Provide the [x, y] coordinate of the cell's center where the given text is located.  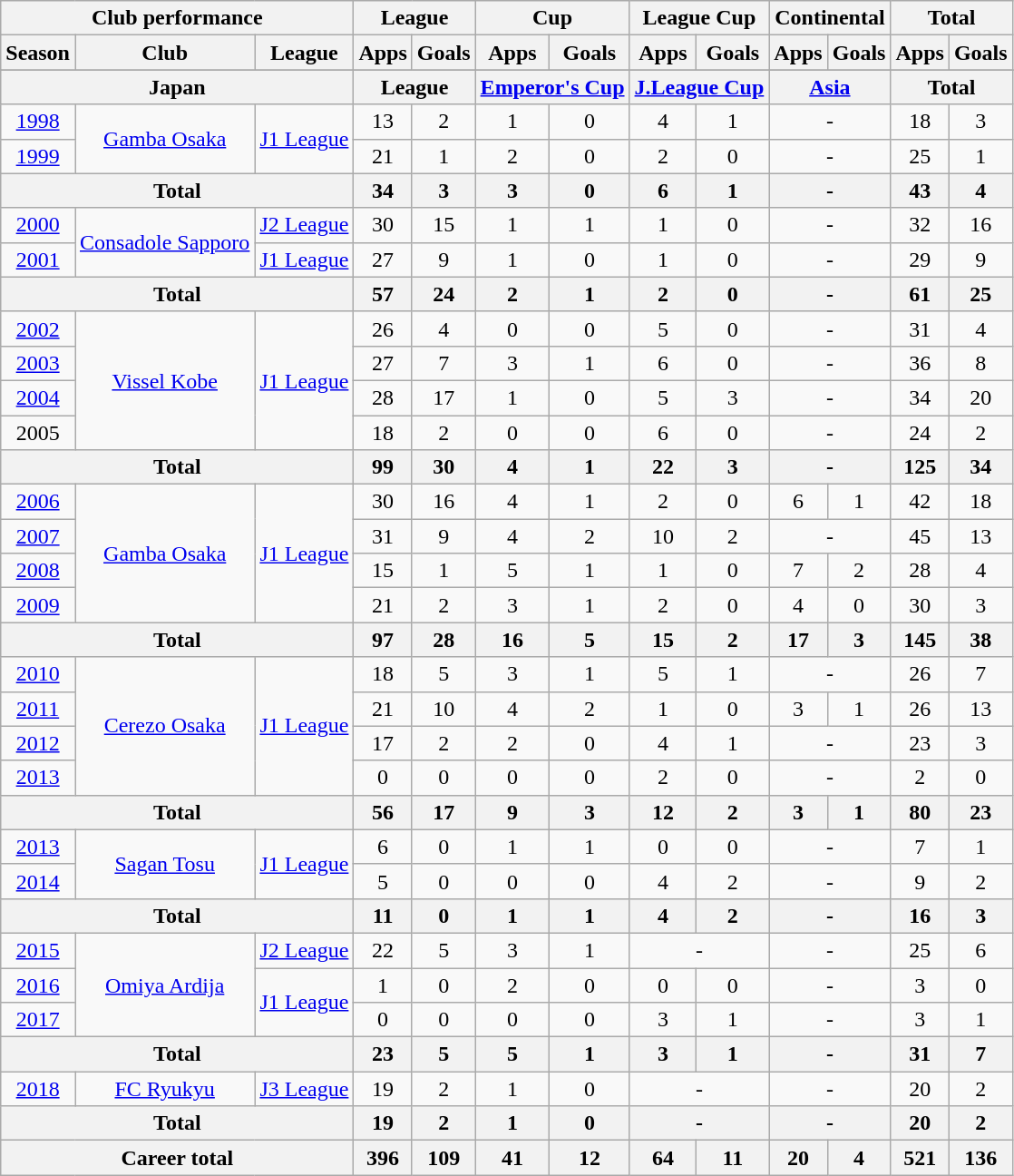
2010 [38, 674]
8 [980, 363]
2015 [38, 950]
2001 [38, 260]
2012 [38, 743]
Vissel Kobe [164, 380]
Sagan Tosu [164, 864]
64 [663, 1158]
2007 [38, 536]
1999 [38, 156]
Season [38, 53]
League Cup [699, 18]
J3 League [305, 1089]
Cerezo Osaka [164, 726]
109 [444, 1158]
2000 [38, 225]
Continental [830, 18]
80 [920, 812]
2014 [38, 881]
29 [920, 260]
45 [920, 536]
42 [920, 502]
2011 [38, 709]
Asia [830, 87]
38 [980, 640]
99 [383, 467]
Omiya Ardija [164, 985]
521 [920, 1158]
2006 [38, 502]
41 [512, 1158]
2016 [38, 985]
Club [164, 53]
Consadole Sapporo [164, 242]
2018 [38, 1089]
36 [920, 363]
FC Ryukyu [164, 1089]
2009 [38, 605]
2004 [38, 397]
57 [383, 294]
Japan [178, 87]
396 [383, 1158]
2017 [38, 1020]
136 [980, 1158]
Career total [178, 1158]
2008 [38, 571]
J.League Cup [699, 87]
2005 [38, 433]
Emperor's Cup [552, 87]
145 [920, 640]
Club performance [178, 18]
125 [920, 467]
97 [383, 640]
61 [920, 294]
Cup [552, 18]
56 [383, 812]
2002 [38, 328]
43 [920, 191]
32 [920, 225]
1998 [38, 122]
2003 [38, 363]
